Scan for the cell matching the given text and deliver its [X, Y] coordinate at center. 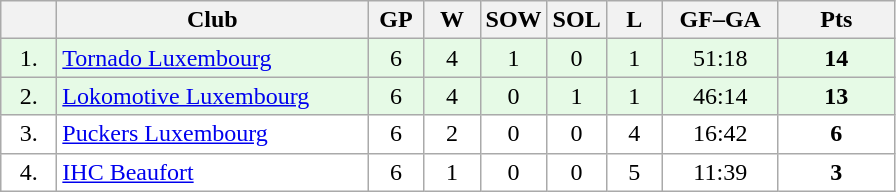
SOL [576, 20]
Tornado Luxembourg [212, 58]
3 [836, 172]
14 [836, 58]
1. [29, 58]
Pts [836, 20]
46:14 [720, 96]
13 [836, 96]
3. [29, 134]
2. [29, 96]
L [634, 20]
51:18 [720, 58]
Lokomotive Luxembourg [212, 96]
2 [452, 134]
16:42 [720, 134]
GP [396, 20]
SOW [514, 20]
4. [29, 172]
Puckers Luxembourg [212, 134]
5 [634, 172]
11:39 [720, 172]
Club [212, 20]
IHC Beaufort [212, 172]
W [452, 20]
GF–GA [720, 20]
